For the text-containing cell, return its midpoint in (X, Y) coordinate format. 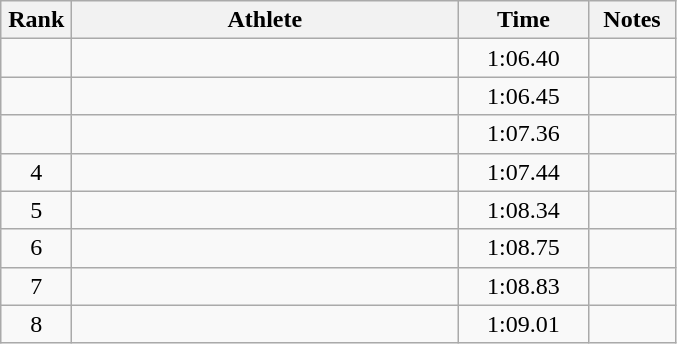
Athlete (265, 20)
1:06.40 (524, 58)
Notes (632, 20)
1:07.36 (524, 134)
1:06.45 (524, 96)
1:09.01 (524, 324)
1:08.34 (524, 210)
Time (524, 20)
1:08.75 (524, 248)
4 (36, 172)
1:08.83 (524, 286)
7 (36, 286)
5 (36, 210)
Rank (36, 20)
6 (36, 248)
1:07.44 (524, 172)
8 (36, 324)
